Capture the cell that displays the provided text and extract its [X, Y] central coordinate. 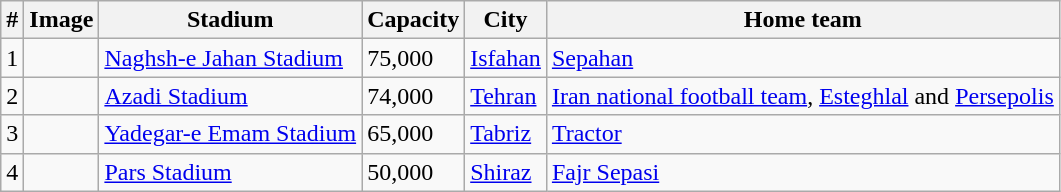
Azadi Stadium [230, 96]
Stadium [230, 20]
75,000 [414, 58]
Tabriz [506, 134]
1 [12, 58]
Tractor [802, 134]
Shiraz [506, 172]
Tehran [506, 96]
Capacity [414, 20]
Iran national football team, Esteghlal and Persepolis [802, 96]
# [12, 20]
50,000 [414, 172]
Sepahan [802, 58]
City [506, 20]
Isfahan [506, 58]
3 [12, 134]
Pars Stadium [230, 172]
Image [62, 20]
Yadegar-e Emam Stadium [230, 134]
65,000 [414, 134]
Naghsh-e Jahan Stadium [230, 58]
74,000 [414, 96]
2 [12, 96]
Fajr Sepasi [802, 172]
4 [12, 172]
Home team [802, 20]
